From the cell containing the given text, extract its center point as [x, y] coordinate. 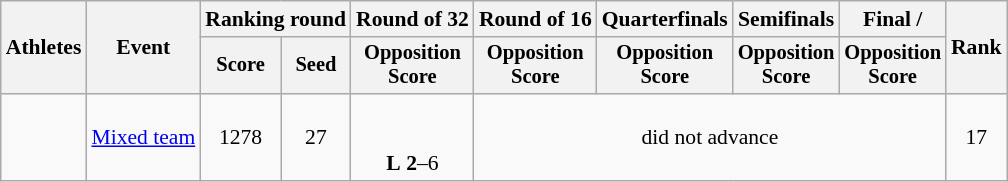
Rank [976, 48]
17 [976, 138]
Round of 16 [536, 19]
Mixed team [143, 138]
Round of 32 [412, 19]
1278 [240, 138]
Athletes [44, 48]
Quarterfinals [665, 19]
Final / [892, 19]
Seed [316, 66]
Event [143, 48]
Score [240, 66]
27 [316, 138]
Semifinals [786, 19]
Ranking round [276, 19]
L 2–6 [412, 138]
did not advance [710, 138]
